Find where the given text appears and provide that cell's center as (x, y) coordinate. 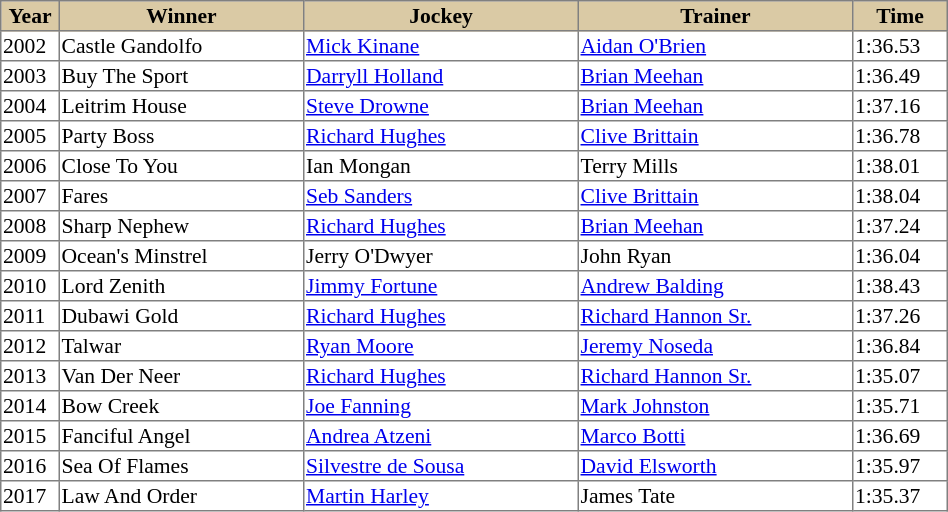
1:35.37 (900, 496)
Darryll Holland (441, 76)
2011 (30, 316)
1:36.78 (900, 136)
Jerry O'Dwyer (441, 256)
Andrew Balding (715, 286)
James Tate (715, 496)
1:36.69 (900, 436)
Van Der Neer (181, 376)
Fares (181, 196)
Aidan O'Brien (715, 46)
2007 (30, 196)
1:36.84 (900, 346)
2017 (30, 496)
Trainer (715, 16)
1:37.16 (900, 106)
2012 (30, 346)
Marco Botti (715, 436)
Castle Gandolfo (181, 46)
1:35.71 (900, 406)
2014 (30, 406)
2016 (30, 466)
Andrea Atzeni (441, 436)
2015 (30, 436)
Lord Zenith (181, 286)
Mick Kinane (441, 46)
Joe Fanning (441, 406)
1:38.01 (900, 166)
1:37.26 (900, 316)
1:36.04 (900, 256)
Party Boss (181, 136)
Sea Of Flames (181, 466)
Law And Order (181, 496)
John Ryan (715, 256)
Seb Sanders (441, 196)
1:37.24 (900, 226)
2013 (30, 376)
Fanciful Angel (181, 436)
Steve Drowne (441, 106)
2005 (30, 136)
2009 (30, 256)
1:36.49 (900, 76)
Jeremy Noseda (715, 346)
Time (900, 16)
Jimmy Fortune (441, 286)
Dubawi Gold (181, 316)
Winner (181, 16)
1:38.04 (900, 196)
2002 (30, 46)
Terry Mills (715, 166)
1:36.53 (900, 46)
2010 (30, 286)
Martin Harley (441, 496)
Ocean's Minstrel (181, 256)
2008 (30, 226)
Sharp Nephew (181, 226)
Ian Mongan (441, 166)
Buy The Sport (181, 76)
Mark Johnston (715, 406)
Silvestre de Sousa (441, 466)
Ryan Moore (441, 346)
2003 (30, 76)
Leitrim House (181, 106)
2004 (30, 106)
David Elsworth (715, 466)
Year (30, 16)
1:35.07 (900, 376)
Close To You (181, 166)
2006 (30, 166)
Jockey (441, 16)
Talwar (181, 346)
Bow Creek (181, 406)
1:38.43 (900, 286)
1:35.97 (900, 466)
